Return the (x, y) coordinate for the center point of the cell that contains the specified text.  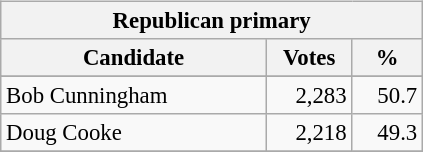
Doug Cooke (134, 133)
Candidate (134, 58)
2,218 (309, 133)
50.7 (388, 96)
% (388, 58)
Votes (309, 58)
Bob Cunningham (134, 96)
49.3 (388, 133)
Republican primary (212, 21)
2,283 (309, 96)
